For the text-containing cell, return its midpoint in (X, Y) coordinate format. 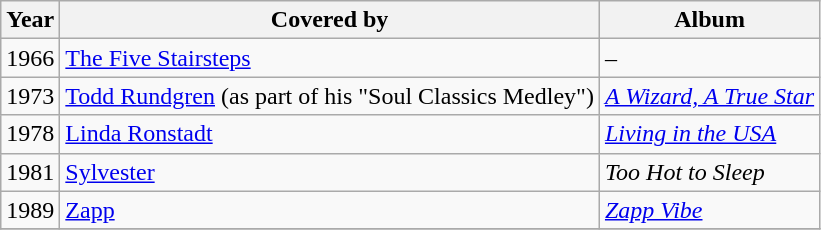
– (709, 58)
The Five Stairsteps (330, 58)
Zapp Vibe (709, 210)
A Wizard, A True Star (709, 96)
1978 (30, 134)
Zapp (330, 210)
1981 (30, 172)
Covered by (330, 20)
Living in the USA (709, 134)
Year (30, 20)
1973 (30, 96)
Album (709, 20)
Linda Ronstadt (330, 134)
Todd Rundgren (as part of his "Soul Classics Medley") (330, 96)
1966 (30, 58)
1989 (30, 210)
Sylvester (330, 172)
Too Hot to Sleep (709, 172)
